Search for the cell housing the specified text and yield its (X, Y) center coordinate. 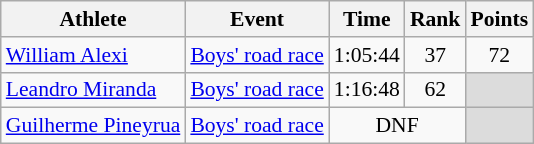
1:16:48 (367, 90)
DNF (398, 126)
Guilherme Pineyrua (94, 126)
Athlete (94, 19)
62 (436, 90)
1:05:44 (367, 55)
Time (367, 19)
Leandro Miranda (94, 90)
37 (436, 55)
Event (256, 19)
Points (499, 19)
Rank (436, 19)
William Alexi (94, 55)
72 (499, 55)
